Determine the (x, y) coordinate at the center of the cell enclosing the given text.  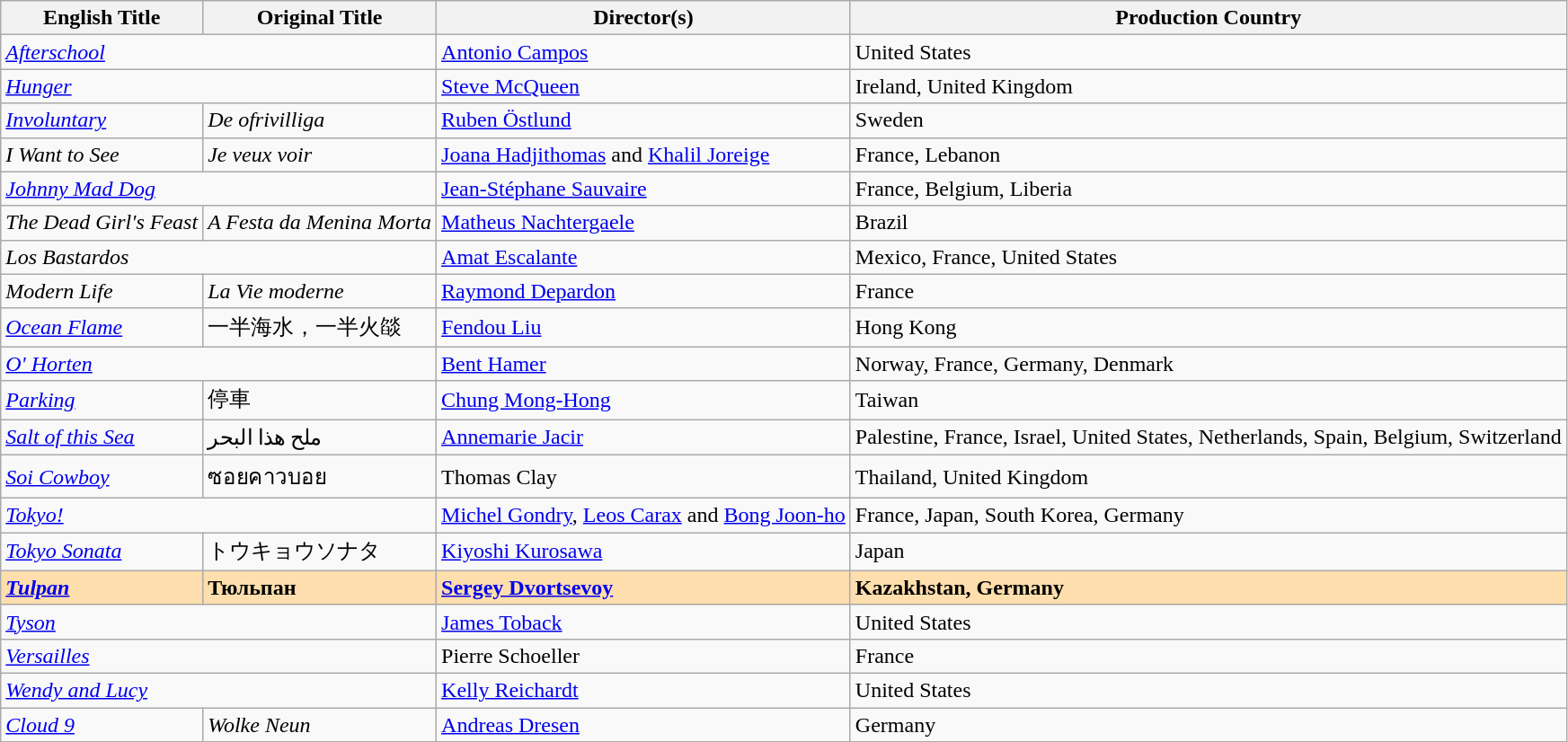
Involuntary (102, 120)
Je veux voir (320, 155)
Antonio Campos (643, 52)
Thomas Clay (643, 476)
Amat Escalante (643, 257)
Norway, France, Germany, Denmark (1208, 364)
A Festa da Menina Morta (320, 223)
Andreas Dresen (643, 725)
Salt of this Sea (102, 437)
Mexico, France, United States (1208, 257)
トウキョウソナタ (320, 552)
Germany (1208, 725)
Modern Life (102, 291)
Steve McQueen (643, 86)
Hunger (219, 86)
Production Country (1208, 18)
Ruben Östlund (643, 120)
France, Lebanon (1208, 155)
France, Japan, South Korea, Germany (1208, 516)
Los Bastardos (219, 257)
Parking (102, 401)
France, Belgium, Liberia (1208, 189)
De ofrivilliga (320, 120)
Director(s) (643, 18)
Original Title (320, 18)
Joana Hadjithomas and Khalil Joreige (643, 155)
Wolke Neun (320, 725)
Soi Cowboy (102, 476)
Hong Kong (1208, 327)
Thailand, United Kingdom (1208, 476)
Raymond Depardon (643, 291)
Sweden (1208, 120)
停車 (320, 401)
Tokyo Sonata (102, 552)
Matheus Nachtergaele (643, 223)
O' Horten (219, 364)
Chung Mong-Hong (643, 401)
Cloud 9 (102, 725)
Versailles (219, 656)
ملح هذا البحر (320, 437)
Jean-Stéphane Sauvaire (643, 189)
Johnny Mad Dog (219, 189)
一半海水，一半火燄 (320, 327)
Bent Hamer (643, 364)
Tokyo! (219, 516)
ซอยคาวบอย (320, 476)
Ocean Flame (102, 327)
Fendou Liu (643, 327)
I Want to See (102, 155)
Ireland, United Kingdom (1208, 86)
Tyson (219, 622)
The Dead Girl's Feast (102, 223)
Тюльпан (320, 587)
Japan (1208, 552)
Michel Gondry, Leos Carax and Bong Joon-ho (643, 516)
Palestine, France, Israel, United States, Netherlands, Spain, Belgium, Switzerland (1208, 437)
Annemarie Jacir (643, 437)
Kelly Reichardt (643, 690)
English Title (102, 18)
Taiwan (1208, 401)
Sergey Dvortsevoy (643, 587)
Pierre Schoeller (643, 656)
Wendy and Lucy (219, 690)
La Vie moderne (320, 291)
James Toback (643, 622)
Kiyoshi Kurosawa (643, 552)
Kazakhstan, Germany (1208, 587)
Brazil (1208, 223)
Tulpan (102, 587)
Afterschool (219, 52)
